Detect which cell encompasses the target text, then output its (x, y) center coordinate. 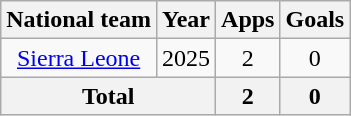
Goals (315, 20)
Sierra Leone (79, 58)
National team (79, 20)
Year (186, 20)
Total (108, 96)
2025 (186, 58)
Apps (248, 20)
